Locate the cell with the specified text and output its [x, y] center coordinate. 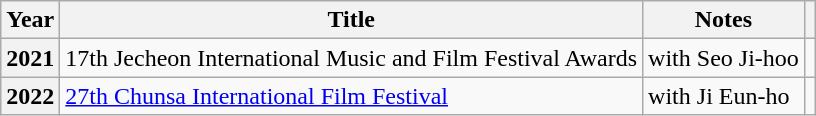
Year [30, 20]
2021 [30, 58]
27th Chunsa International Film Festival [352, 96]
Title [352, 20]
2022 [30, 96]
Notes [724, 20]
17th Jecheon International Music and Film Festival Awards [352, 58]
with Seo Ji-hoo [724, 58]
with Ji Eun-ho [724, 96]
